Return (X, Y) of the center of cell containing provided text 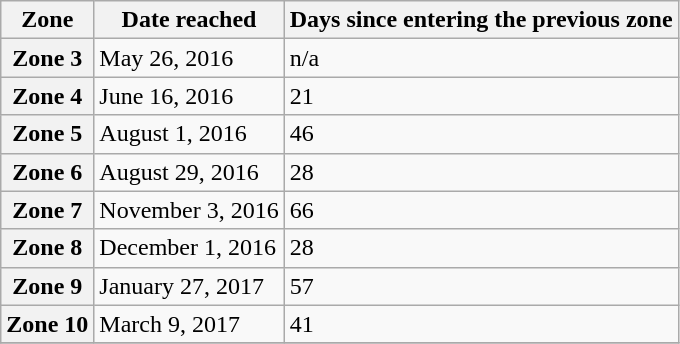
Zone 6 (48, 172)
Days since entering the previous zone (481, 20)
41 (481, 324)
Zone 8 (48, 248)
August 1, 2016 (189, 134)
December 1, 2016 (189, 248)
November 3, 2016 (189, 210)
Zone 7 (48, 210)
March 9, 2017 (189, 324)
June 16, 2016 (189, 96)
Zone 10 (48, 324)
Date reached (189, 20)
n/a (481, 58)
January 27, 2017 (189, 286)
57 (481, 286)
August 29, 2016 (189, 172)
Zone 9 (48, 286)
66 (481, 210)
Zone 4 (48, 96)
Zone (48, 20)
21 (481, 96)
Zone 5 (48, 134)
46 (481, 134)
May 26, 2016 (189, 58)
Zone 3 (48, 58)
